Locate the cell with the specified text and output its [x, y] center coordinate. 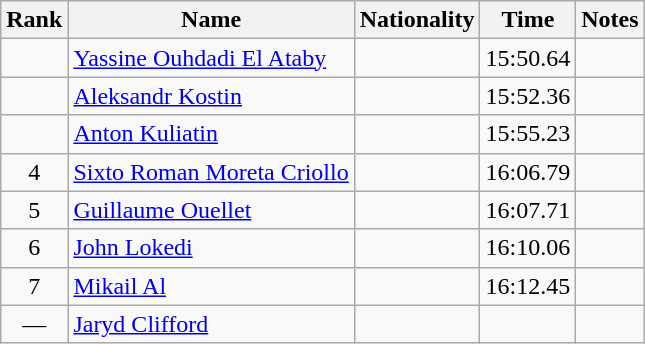
16:07.71 [528, 210]
Name [211, 20]
Aleksandr Kostin [211, 96]
— [34, 324]
Yassine Ouhdadi El Ataby [211, 58]
Anton Kuliatin [211, 134]
Mikail Al [211, 286]
Time [528, 20]
Sixto Roman Moreta Criollo [211, 172]
Notes [610, 20]
Guillaume Ouellet [211, 210]
Jaryd Clifford [211, 324]
15:55.23 [528, 134]
4 [34, 172]
5 [34, 210]
16:10.06 [528, 248]
Nationality [417, 20]
Rank [34, 20]
6 [34, 248]
John Lokedi [211, 248]
15:50.64 [528, 58]
16:06.79 [528, 172]
15:52.36 [528, 96]
7 [34, 286]
16:12.45 [528, 286]
